Detect which cell encompasses the target text, then output its (X, Y) center coordinate. 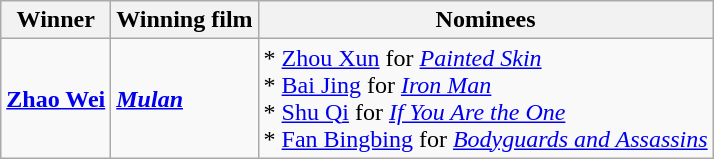
* Zhou Xun for Painted Skin * Bai Jing for Iron Man * Shu Qi for If You Are the One * Fan Bingbing for Bodyguards and Assassins (486, 98)
Winner (56, 20)
Winning film (184, 20)
Mulan (184, 98)
Nominees (486, 20)
Zhao Wei (56, 98)
